Extract the [x, y] coordinate from the center of the cell holding the provided text.  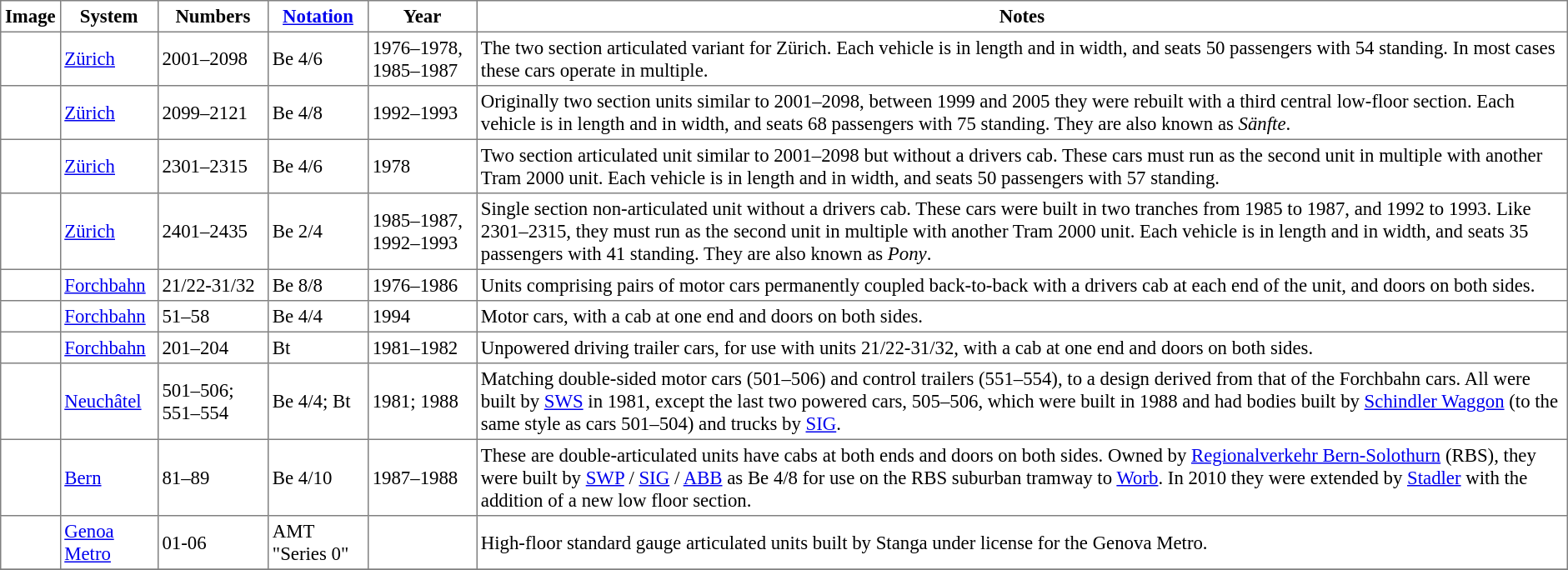
High-floor standard gauge articulated units built by Stanga under license for the Genova Metro. [1022, 542]
Be 4/4 [318, 317]
1981–1982 [422, 347]
Genoa Metro [108, 542]
1978 [422, 166]
2001–2098 [213, 58]
81–89 [213, 477]
Be 4/10 [318, 477]
1987–1988 [422, 477]
1976–1986 [422, 285]
Numbers [213, 17]
1992–1993 [422, 112]
Year [422, 17]
AMT "Series 0" [318, 542]
1985–1987, 1992–1993 [422, 232]
1976–1978, 1985–1987 [422, 58]
Image [30, 17]
Be 8/8 [318, 285]
System [108, 17]
2401–2435 [213, 232]
Be 4/8 [318, 112]
Motor cars, with a cab at one end and doors on both sides. [1022, 317]
51–58 [213, 317]
Bern [108, 477]
21/22-31/32 [213, 285]
Notation [318, 17]
Be 4/4; Bt [318, 402]
501–506; 551–554 [213, 402]
1994 [422, 317]
2099–2121 [213, 112]
Be 2/4 [318, 232]
Notes [1022, 17]
2301–2315 [213, 166]
1981; 1988 [422, 402]
Neuchâtel [108, 402]
01-06 [213, 542]
Unpowered driving trailer cars, for use with units 21/22-31/32, with a cab at one end and doors on both sides. [1022, 347]
Units comprising pairs of motor cars permanently coupled back-to-back with a drivers cab at each end of the unit, and doors on both sides. [1022, 285]
201–204 [213, 347]
Bt [318, 347]
